Extract the [x, y] coordinate from the center of the cell holding the provided text.  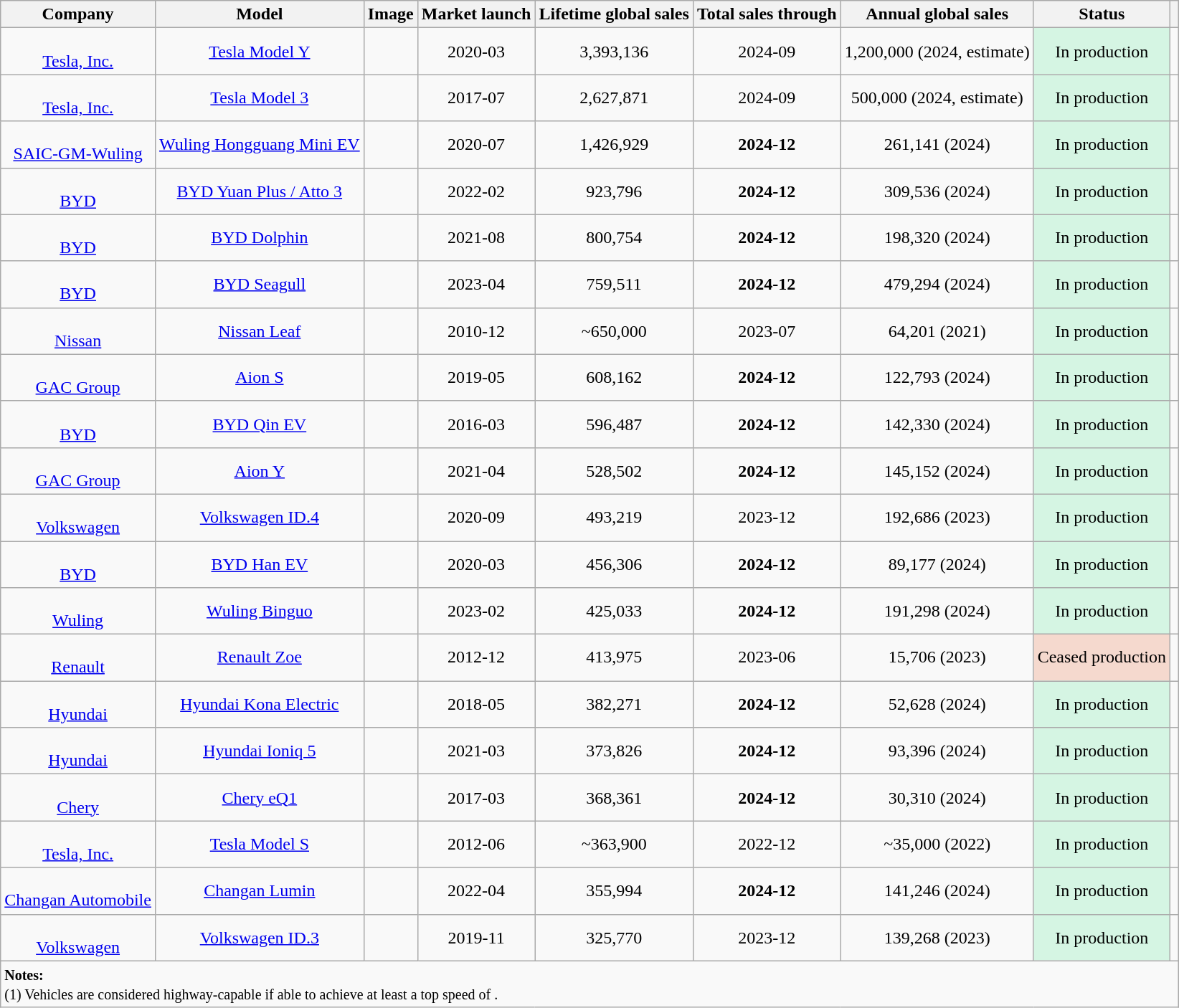
BYD Seagull [260, 284]
Tesla Model 3 [260, 98]
2016-03 [476, 424]
52,628 (2024) [937, 704]
500,000 (2024, estimate) [937, 98]
2017-03 [476, 797]
Aion Y [260, 470]
2012-06 [476, 845]
528,502 [614, 470]
373,826 [614, 751]
BYD Qin EV [260, 424]
Renault [78, 658]
800,754 [614, 238]
Status [1102, 14]
~363,900 [614, 845]
Hyundai Ioniq 5 [260, 751]
479,294 (2024) [937, 284]
2021-03 [476, 751]
~650,000 [614, 331]
Total sales through [767, 14]
93,396 (2024) [937, 751]
BYD Yuan Plus / Atto 3 [260, 191]
923,796 [614, 191]
2023-06 [767, 658]
Changan Lumin [260, 890]
192,686 (2023) [937, 518]
122,793 (2024) [937, 377]
89,177 (2024) [937, 564]
2023-07 [767, 331]
Volkswagen ID.3 [260, 938]
2018-05 [476, 704]
2010-12 [476, 331]
Company [78, 14]
1,426,929 [614, 145]
2020-07 [476, 145]
139,268 (2023) [937, 938]
Wuling Hongguang Mini EV [260, 145]
608,162 [614, 377]
Wuling [78, 611]
2017-07 [476, 98]
15,706 (2023) [937, 658]
Notes: (1) Vehicles are considered highway-capable if able to achieve at least a top speed of . [589, 984]
Nissan Leaf [260, 331]
Image [390, 14]
~35,000 (2022) [937, 845]
Market launch [476, 14]
BYD Dolphin [260, 238]
2020-09 [476, 518]
2023-04 [476, 284]
Lifetime global sales [614, 14]
456,306 [614, 564]
2012-12 [476, 658]
413,975 [614, 658]
Aion S [260, 377]
309,536 (2024) [937, 191]
Changan Automobile [78, 890]
368,361 [614, 797]
325,770 [614, 938]
198,320 (2024) [937, 238]
Tesla Model S [260, 845]
Ceased production [1102, 658]
2022-02 [476, 191]
382,271 [614, 704]
596,487 [614, 424]
64,201 (2021) [937, 331]
261,141 (2024) [937, 145]
493,219 [614, 518]
2019-05 [476, 377]
Hyundai Kona Electric [260, 704]
Tesla Model Y [260, 52]
1,200,000 (2024, estimate) [937, 52]
BYD Han EV [260, 564]
Nissan [78, 331]
3,393,136 [614, 52]
30,310 (2024) [937, 797]
759,511 [614, 284]
2022-12 [767, 845]
2023-02 [476, 611]
145,152 (2024) [937, 470]
2021-08 [476, 238]
2021-04 [476, 470]
Chery [78, 797]
355,994 [614, 890]
141,246 (2024) [937, 890]
2,627,871 [614, 98]
191,298 (2024) [937, 611]
425,033 [614, 611]
Renault Zoe [260, 658]
2019-11 [476, 938]
Annual global sales [937, 14]
Volkswagen ID.4 [260, 518]
Chery eQ1 [260, 797]
2022-04 [476, 890]
SAIC-GM-Wuling [78, 145]
142,330 (2024) [937, 424]
Model [260, 14]
Wuling Binguo [260, 611]
